Locate the cell with the specified text and output its (X, Y) center coordinate. 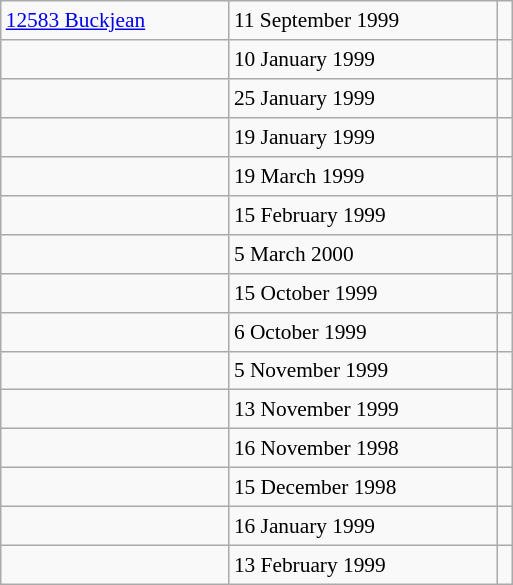
5 November 1999 (363, 370)
13 February 1999 (363, 564)
25 January 1999 (363, 98)
15 October 1999 (363, 292)
10 January 1999 (363, 60)
15 December 1998 (363, 488)
19 March 1999 (363, 176)
5 March 2000 (363, 254)
13 November 1999 (363, 410)
15 February 1999 (363, 216)
12583 Buckjean (115, 20)
19 January 1999 (363, 138)
16 November 1998 (363, 448)
6 October 1999 (363, 332)
11 September 1999 (363, 20)
16 January 1999 (363, 526)
